Output the (x, y) coordinate of the center of the cell containing the given text.  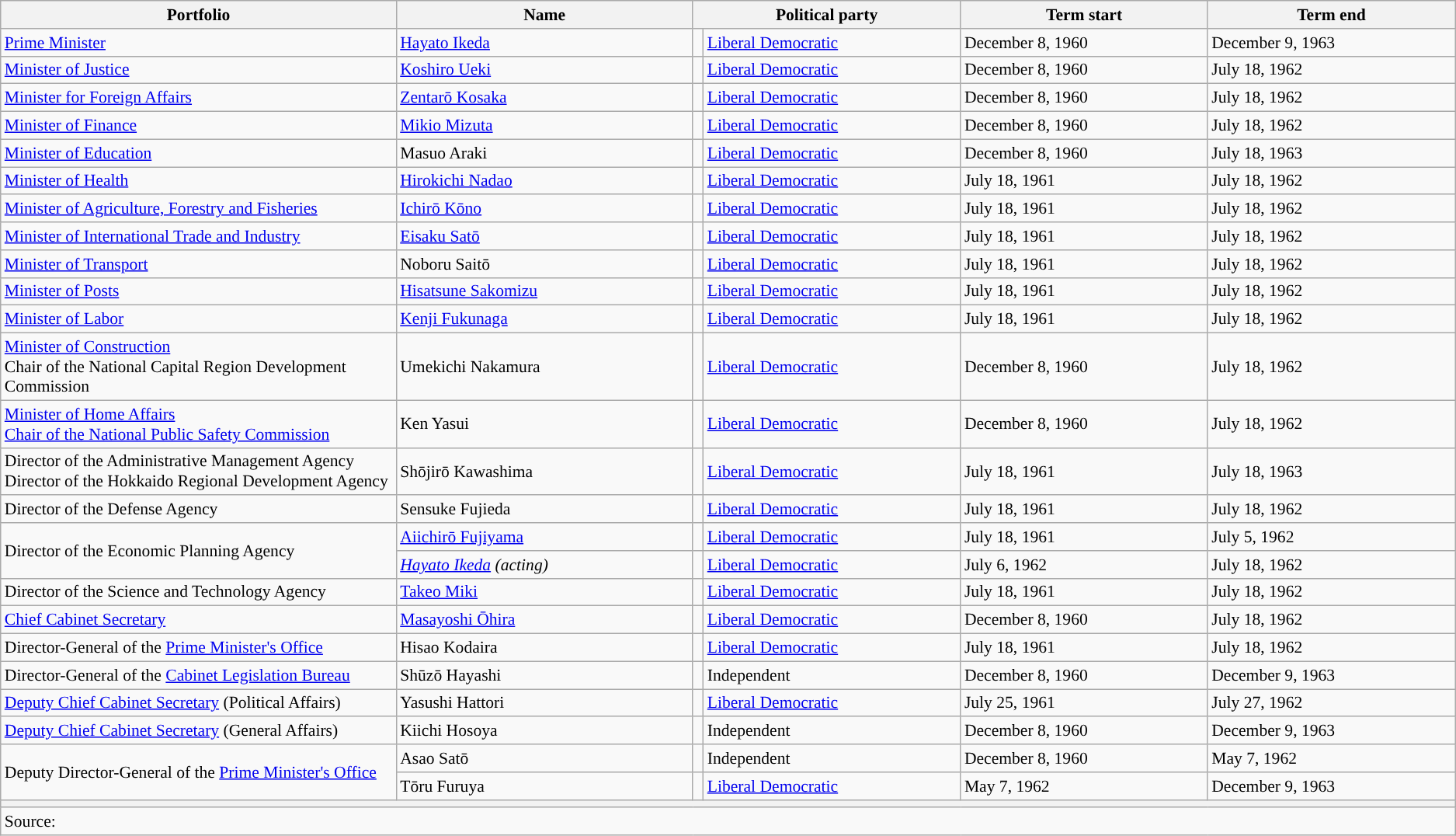
Eisaku Satō (544, 236)
Deputy Director-General of the Prime Minister's Office (199, 772)
Minister of Transport (199, 264)
Source: (728, 822)
Prime Minister (199, 43)
Ichirō Kōno (544, 209)
Portfolio (199, 15)
Masayoshi Ōhira (544, 620)
Zentarō Kosaka (544, 98)
Name (544, 15)
Kiichi Hosoya (544, 731)
Minister for Foreign Affairs (199, 98)
Tōru Furuya (544, 786)
Term end (1331, 15)
Minister of Health (199, 181)
Term start (1084, 15)
Masuo Araki (544, 153)
Minister of Home AffairsChair of the National Public Safety Commission (199, 424)
July 25, 1961 (1084, 703)
Hayato Ikeda (544, 43)
Hisatsune Sakomizu (544, 291)
Yasushi Hattori (544, 703)
Aiichirō Fujiyama (544, 537)
Hisao Kodaira (544, 648)
Director of the Administrative Management AgencyDirector of the Hokkaido Regional Development Agency (199, 471)
Chief Cabinet Secretary (199, 620)
Minister of Posts (199, 291)
Umekichi Nakamura (544, 367)
Director-General of the Prime Minister's Office (199, 648)
Koshiro Ueki (544, 70)
Minister of Education (199, 153)
Minister of Labor (199, 319)
Asao Satō (544, 758)
Mikio Mizuta (544, 126)
Minister of ConstructionChair of the National Capital Region Development Commission (199, 367)
Director-General of the Cabinet Legislation Bureau (199, 675)
Minister of International Trade and Industry (199, 236)
Minister of Finance (199, 126)
Director of the Defense Agency (199, 510)
Hirokichi Nadao (544, 181)
Takeo Miki (544, 592)
Sensuke Fujieda (544, 510)
Kenji Fukunaga (544, 319)
Hayato Ikeda (acting) (544, 565)
Ken Yasui (544, 424)
Minister of Justice (199, 70)
Deputy Chief Cabinet Secretary (Political Affairs) (199, 703)
Director of the Science and Technology Agency (199, 592)
July 27, 1962 (1331, 703)
Minister of Agriculture, Forestry and Fisheries (199, 209)
Noboru Saitō (544, 264)
July 5, 1962 (1331, 537)
July 6, 1962 (1084, 565)
Political party (826, 15)
Shōjirō Kawashima (544, 471)
Director of the Economic Planning Agency (199, 550)
Shūzō Hayashi (544, 675)
Deputy Chief Cabinet Secretary (General Affairs) (199, 731)
